Identify which cell holds the provided text, then report its (x, y) central coordinate. 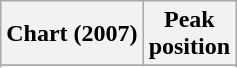
Peak position (189, 34)
Chart (2007) (72, 34)
